Extract the [x, y] coordinate from the center of the cell holding the provided text.  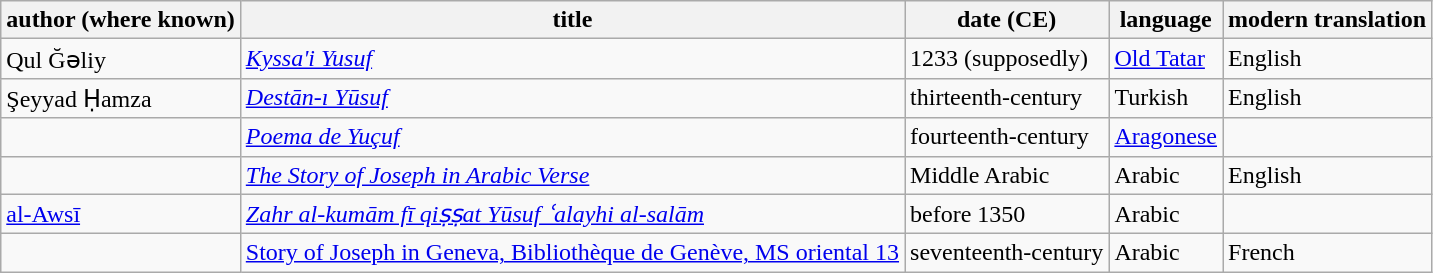
Aragonese [1166, 137]
Middle Arabic [1007, 175]
thirteenth-century [1007, 98]
before 1350 [1007, 214]
date (CE) [1007, 20]
al-Awsī [121, 214]
seventeenth-century [1007, 253]
Kyssa'i Yusuf [572, 59]
French [1328, 253]
title [572, 20]
The Story of Joseph in Arabic Verse [572, 175]
1233 (supposedly) [1007, 59]
modern translation [1328, 20]
Destān-ı Yūsuf [572, 98]
Turkish [1166, 98]
Old Tatar [1166, 59]
Zahr al-kumām fī qiṣṣat Yūsuf ʿalayhi al-salām [572, 214]
language [1166, 20]
Poema de Yuçuf [572, 137]
Story of Joseph in Geneva, Bibliothèque de Genève, MS oriental 13 [572, 253]
Şeyyad Ḥamza [121, 98]
fourteenth-century [1007, 137]
Qul Ğəliy [121, 59]
author (where known) [121, 20]
